For the text-containing cell, return its midpoint in (X, Y) coordinate format. 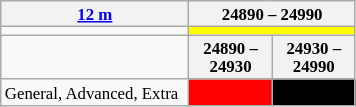
24890 – 24930 (230, 57)
12 m (95, 14)
24890 – 24990 (272, 14)
General, Advanced, Extra (95, 93)
24930 – 24990 (314, 57)
